Scan for the cell matching the given text and deliver its (X, Y) coordinate at center. 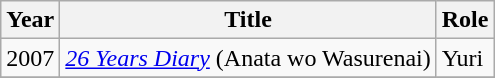
26 Years Diary (Anata wo Wasurenai) (248, 58)
Title (248, 20)
2007 (30, 58)
Year (30, 20)
Role (465, 20)
Yuri (465, 58)
